Provide the [X, Y] coordinate of the cell's center where the given text is located.  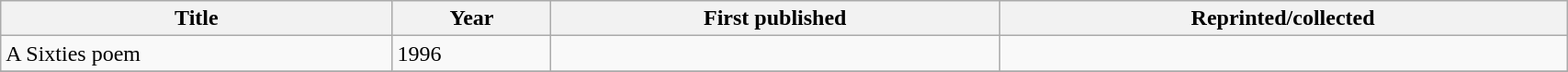
Reprinted/collected [1283, 18]
A Sixties poem [197, 54]
1996 [472, 54]
Year [472, 18]
First published [775, 18]
Title [197, 18]
